Pinpoint the cell where the given text exists, returning its [x, y] midpoint coordinate. 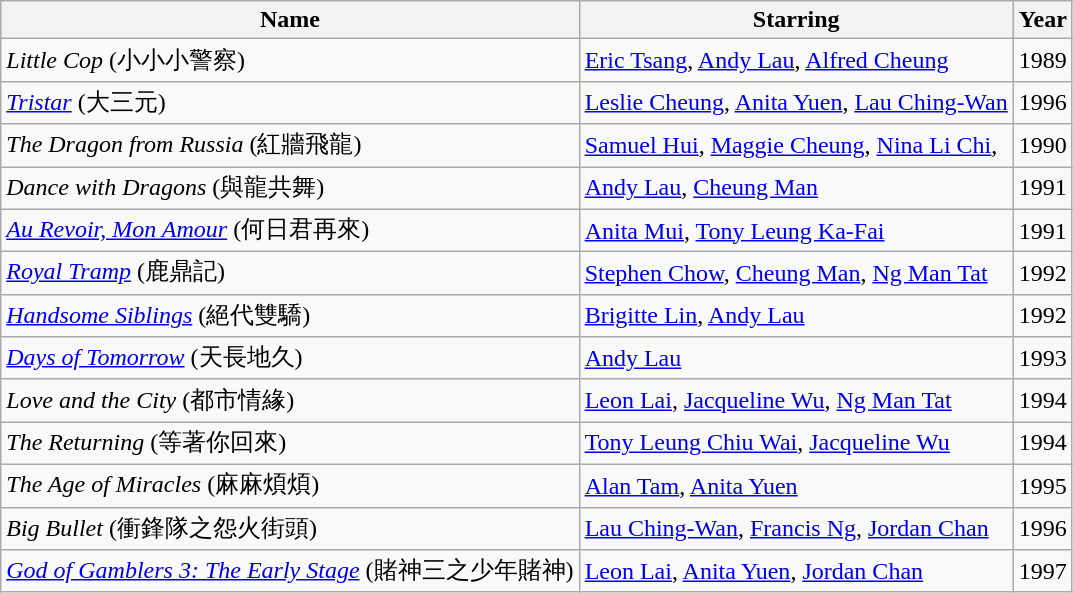
Handsome Siblings (絕代雙驕) [290, 316]
The Age of Miracles (麻麻煩煩) [290, 486]
Andy Lau [796, 358]
Au Revoir, Mon Amour (何日君再來) [290, 230]
Royal Tramp (鹿鼎記) [290, 274]
Leon Lai, Anita Yuen, Jordan Chan [796, 572]
Tony Leung Chiu Wai, Jacqueline Wu [796, 444]
Love and the City (都市情緣) [290, 400]
1995 [1042, 486]
Anita Mui, Tony Leung Ka-Fai [796, 230]
1993 [1042, 358]
Lau Ching-Wan, Francis Ng, Jordan Chan [796, 528]
The Returning (等著你回來) [290, 444]
Stephen Chow, Cheung Man, Ng Man Tat [796, 274]
Leon Lai, Jacqueline Wu, Ng Man Tat [796, 400]
1990 [1042, 146]
Dance with Dragons (與龍共舞) [290, 188]
Year [1042, 20]
1997 [1042, 572]
1989 [1042, 60]
The Dragon from Russia (紅牆飛龍) [290, 146]
Andy Lau, Cheung Man [796, 188]
Days of Tomorrow (天長地久) [290, 358]
Tristar (大三元) [290, 102]
Samuel Hui, Maggie Cheung, Nina Li Chi, [796, 146]
Little Cop (小小小警察) [290, 60]
Brigitte Lin, Andy Lau [796, 316]
Starring [796, 20]
Leslie Cheung, Anita Yuen, Lau Ching-Wan [796, 102]
Alan Tam, Anita Yuen [796, 486]
Name [290, 20]
Eric Tsang, Andy Lau, Alfred Cheung [796, 60]
Big Bullet (衝鋒隊之怨火街頭) [290, 528]
God of Gamblers 3: The Early Stage (賭神三之少年賭神) [290, 572]
